Determine the [x, y] coordinate at the center of the cell enclosing the given text.  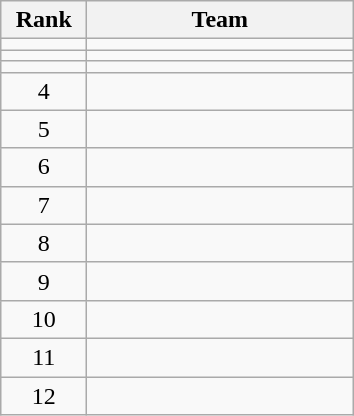
5 [44, 129]
Rank [44, 20]
7 [44, 205]
9 [44, 281]
Team [220, 20]
4 [44, 91]
6 [44, 167]
11 [44, 357]
12 [44, 395]
8 [44, 243]
10 [44, 319]
